Pinpoint the cell where the given text exists, returning its [X, Y] midpoint coordinate. 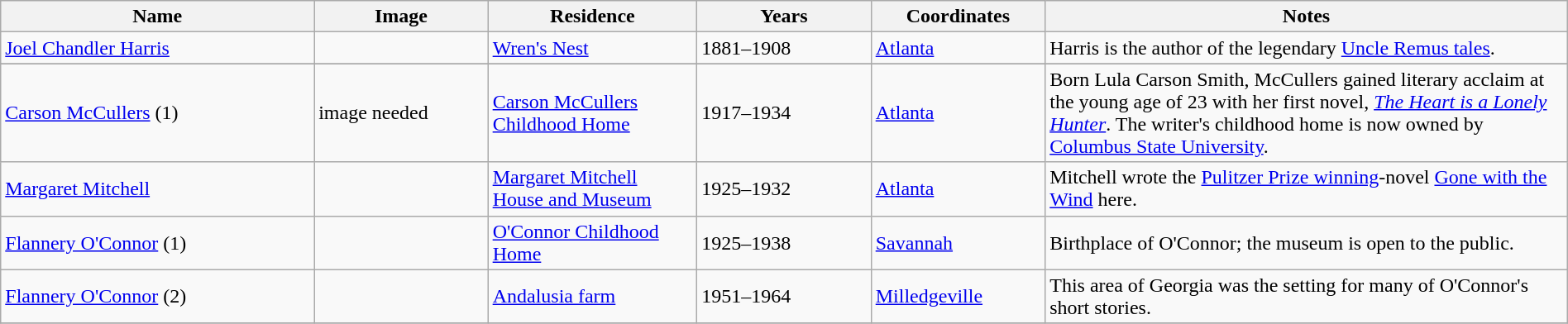
1925–1932 [784, 188]
1917–1934 [784, 112]
Harris is the author of the legendary Uncle Remus tales. [1307, 48]
1951–1964 [784, 296]
Flannery O'Connor (2) [157, 296]
Years [784, 17]
Milledgeville [958, 296]
image needed [401, 112]
Andalusia farm [592, 296]
Coordinates [958, 17]
Carson McCullers (1) [157, 112]
1881–1908 [784, 48]
Notes [1307, 17]
Wren's Nest [592, 48]
Savannah [958, 243]
Joel Chandler Harris [157, 48]
Residence [592, 17]
Carson McCullers Childhood Home [592, 112]
O'Connor Childhood Home [592, 243]
Name [157, 17]
Birthplace of O'Connor; the museum is open to the public. [1307, 243]
Margaret Mitchell House and Museum [592, 188]
Image [401, 17]
Margaret Mitchell [157, 188]
This area of Georgia was the setting for many of O'Connor's short stories. [1307, 296]
Flannery O'Connor (1) [157, 243]
1925–1938 [784, 243]
Mitchell wrote the Pulitzer Prize winning-novel Gone with the Wind here. [1307, 188]
